Pinpoint the cell where the given text exists, returning its [x, y] midpoint coordinate. 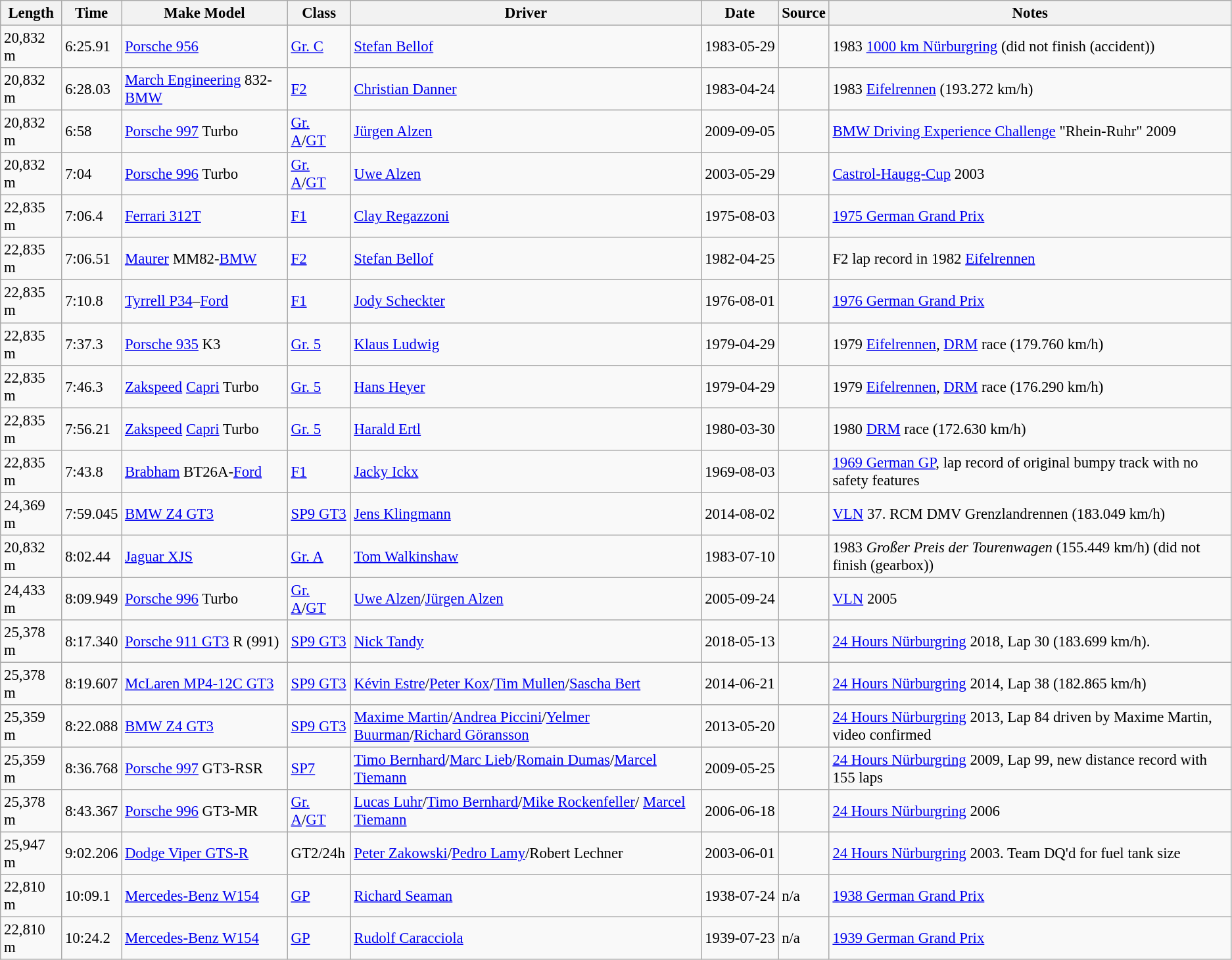
Jürgen Alzen [526, 132]
24 Hours Nürburgring 2006 [1030, 811]
VLN 37. RCM DMV Grenzlandrennen (183.049 km/h) [1030, 514]
7:46.3 [92, 387]
Tyrrell P34–Ford [205, 301]
8:36.768 [92, 769]
Date [740, 13]
1979 Eifelrennen, DRM race (176.290 km/h) [1030, 387]
6:28.03 [92, 89]
Jaguar XJS [205, 556]
F2 lap record in 1982 Eifelrennen [1030, 259]
Porsche 997 Turbo [205, 132]
Ferrari 312T [205, 217]
Dodge Viper GTS-R [205, 853]
6:58 [92, 132]
Castrol-Haugg-Cup 2003 [1030, 174]
Porsche 935 K3 [205, 345]
24,433 m [32, 598]
Maxime Martin/Andrea Piccini/Yelmer Buurman/Richard Göransson [526, 726]
1939-07-23 [740, 939]
1938 German Grand Prix [1030, 896]
2014-06-21 [740, 684]
7:10.8 [92, 301]
Porsche 911 GT3 R (991) [205, 642]
Timo Bernhard/Marc Lieb/Romain Dumas/Marcel Tiemann [526, 769]
Porsche 956 [205, 47]
1982-04-25 [740, 259]
1969-08-03 [740, 471]
BMW Driving Experience Challenge "Rhein-Ruhr" 2009 [1030, 132]
8:02.44 [92, 556]
Richard Seaman [526, 896]
24 Hours Nürburgring 2014, Lap 38 (182.865 km/h) [1030, 684]
1980 DRM race (172.630 km/h) [1030, 429]
1980-03-30 [740, 429]
7:04 [92, 174]
8:43.367 [92, 811]
8:19.607 [92, 684]
Jacky Ickx [526, 471]
Lucas Luhr/Timo Bernhard/Mike Rockenfeller/ Marcel Tiemann [526, 811]
10:09.1 [92, 896]
Class [319, 13]
Jody Scheckter [526, 301]
1983 1000 km Nürburgring (did not finish (accident)) [1030, 47]
SP7 [319, 769]
VLN 2005 [1030, 598]
GT2/24h [319, 853]
1969 German GP, lap record of original bumpy track with no safety features [1030, 471]
Brabham BT26A-Ford [205, 471]
Hans Heyer [526, 387]
1976-08-01 [740, 301]
1983 Großer Preis der Tourenwagen (155.449 km/h) (did not finish (gearbox)) [1030, 556]
Jens Klingmann [526, 514]
March Engineering 832-BMW [205, 89]
2009-09-05 [740, 132]
24 Hours Nürburgring 2003. Team DQ'd for fuel tank size [1030, 853]
Christian Danner [526, 89]
Porsche 996 GT3-MR [205, 811]
7:06.4 [92, 217]
7:56.21 [92, 429]
25,947 m [32, 853]
1975-08-03 [740, 217]
1938-07-24 [740, 896]
Time [92, 13]
Gr. A [319, 556]
Uwe Alzen [526, 174]
2014-08-02 [740, 514]
6:25.91 [92, 47]
2018-05-13 [740, 642]
Porsche 997 GT3-RSR [205, 769]
8:17.340 [92, 642]
Rudolf Caracciola [526, 939]
8:22.088 [92, 726]
24 Hours Nürburgring 2009, Lap 99, new distance record with 155 laps [1030, 769]
Harald Ertl [526, 429]
2009-05-25 [740, 769]
Peter Zakowski/Pedro Lamy/Robert Lechner [526, 853]
7:59.045 [92, 514]
Gr. C [319, 47]
1939 German Grand Prix [1030, 939]
24 Hours Nürburgring 2018, Lap 30 (183.699 km/h). [1030, 642]
2003-05-29 [740, 174]
9:02.206 [92, 853]
1975 German Grand Prix [1030, 217]
7:43.8 [92, 471]
7:37.3 [92, 345]
1976 German Grand Prix [1030, 301]
McLaren MP4-12C GT3 [205, 684]
2003-06-01 [740, 853]
Nick Tandy [526, 642]
24 Hours Nürburgring 2013, Lap 84 driven by Maxime Martin, video confirmed [1030, 726]
Klaus Ludwig [526, 345]
1983 Eifelrennen (193.272 km/h) [1030, 89]
2013-05-20 [740, 726]
2006-06-18 [740, 811]
2005-09-24 [740, 598]
1979 Eifelrennen, DRM race (179.760 km/h) [1030, 345]
8:09.949 [92, 598]
Source [803, 13]
Uwe Alzen/Jürgen Alzen [526, 598]
Notes [1030, 13]
1983-04-24 [740, 89]
Maurer MM82-BMW [205, 259]
1983-05-29 [740, 47]
Driver [526, 13]
Kévin Estre/Peter Kox/Tim Mullen/Sascha Bert [526, 684]
1983-07-10 [740, 556]
Length [32, 13]
10:24.2 [92, 939]
24,369 m [32, 514]
7:06.51 [92, 259]
Clay Regazzoni [526, 217]
Make Model [205, 13]
Tom Walkinshaw [526, 556]
